Extract the [x, y] coordinate from the center of the cell holding the provided text.  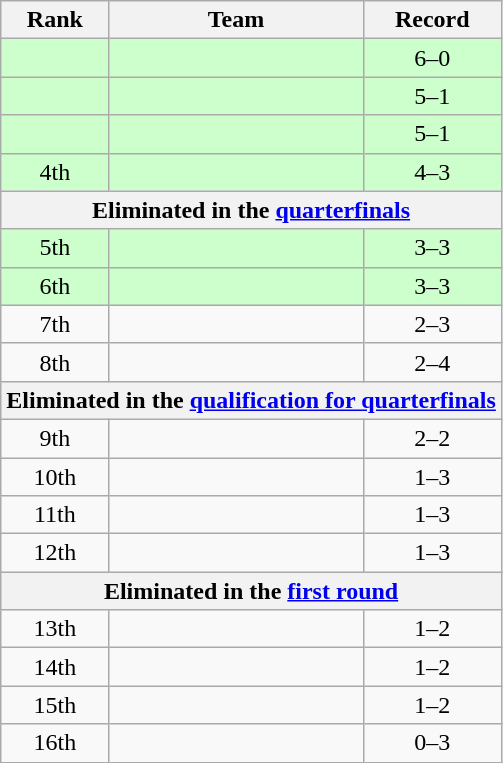
Rank [55, 20]
Eliminated in the first round [252, 591]
2–3 [432, 324]
Record [432, 20]
2–4 [432, 362]
Eliminated in the qualification for quarterfinals [252, 400]
4–3 [432, 172]
7th [55, 324]
9th [55, 438]
13th [55, 629]
0–3 [432, 743]
16th [55, 743]
4th [55, 172]
11th [55, 515]
2–2 [432, 438]
6th [55, 286]
8th [55, 362]
Eliminated in the quarterfinals [252, 210]
6–0 [432, 58]
15th [55, 705]
10th [55, 477]
5th [55, 248]
Team [236, 20]
14th [55, 667]
12th [55, 553]
